Capture the cell that displays the provided text and extract its (x, y) central coordinate. 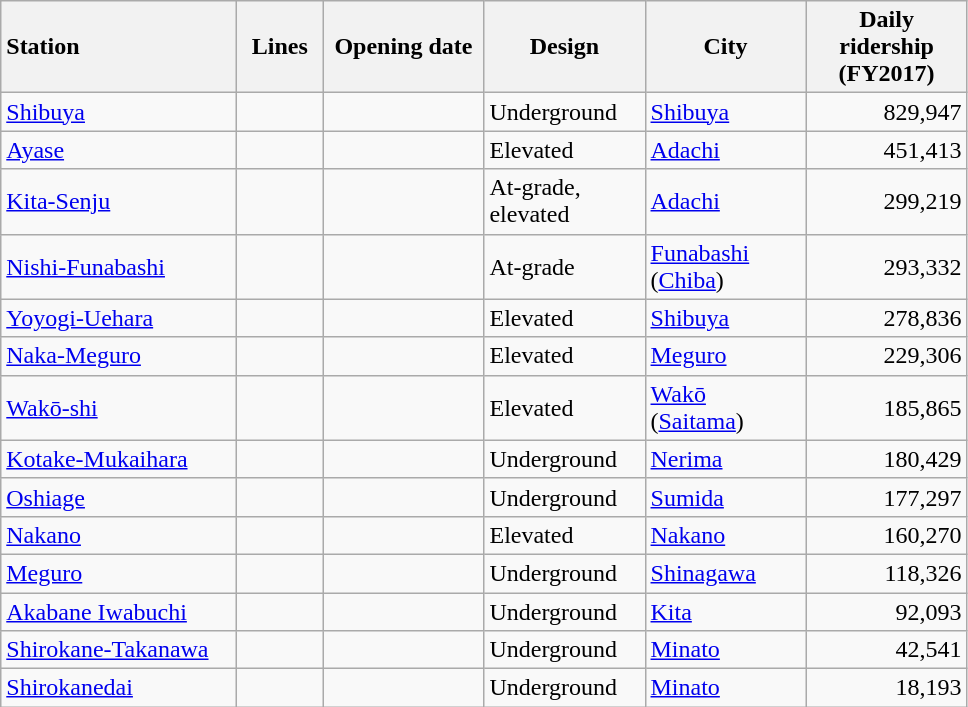
Wakō (Saitama) (726, 408)
Opening date (404, 47)
Ayase (119, 150)
Kotake-Mukaihara (119, 459)
229,306 (886, 356)
180,429 (886, 459)
Oshiage (119, 497)
Design (564, 47)
Yoyogi-Uehara (119, 318)
Naka-Meguro (119, 356)
278,836 (886, 318)
City (726, 47)
Kita (726, 611)
At-grade, elevated (564, 202)
Wakō-shi (119, 408)
Funabashi (Chiba) (726, 266)
Station (119, 47)
185,865 (886, 408)
451,413 (886, 150)
Nishi-Funabashi (119, 266)
Kita-Senju (119, 202)
293,332 (886, 266)
Shinagawa (726, 573)
Sumida (726, 497)
Shirokane-Takanawa (119, 650)
92,093 (886, 611)
160,270 (886, 535)
118,326 (886, 573)
At-grade (564, 266)
18,193 (886, 688)
Akabane Iwabuchi (119, 611)
Lines (280, 47)
829,947 (886, 112)
299,219 (886, 202)
Shirokanedai (119, 688)
Daily ridership(FY2017) (886, 47)
Nerima (726, 459)
177,297 (886, 497)
42,541 (886, 650)
